Extract the [x, y] coordinate from the center of the cell holding the provided text.  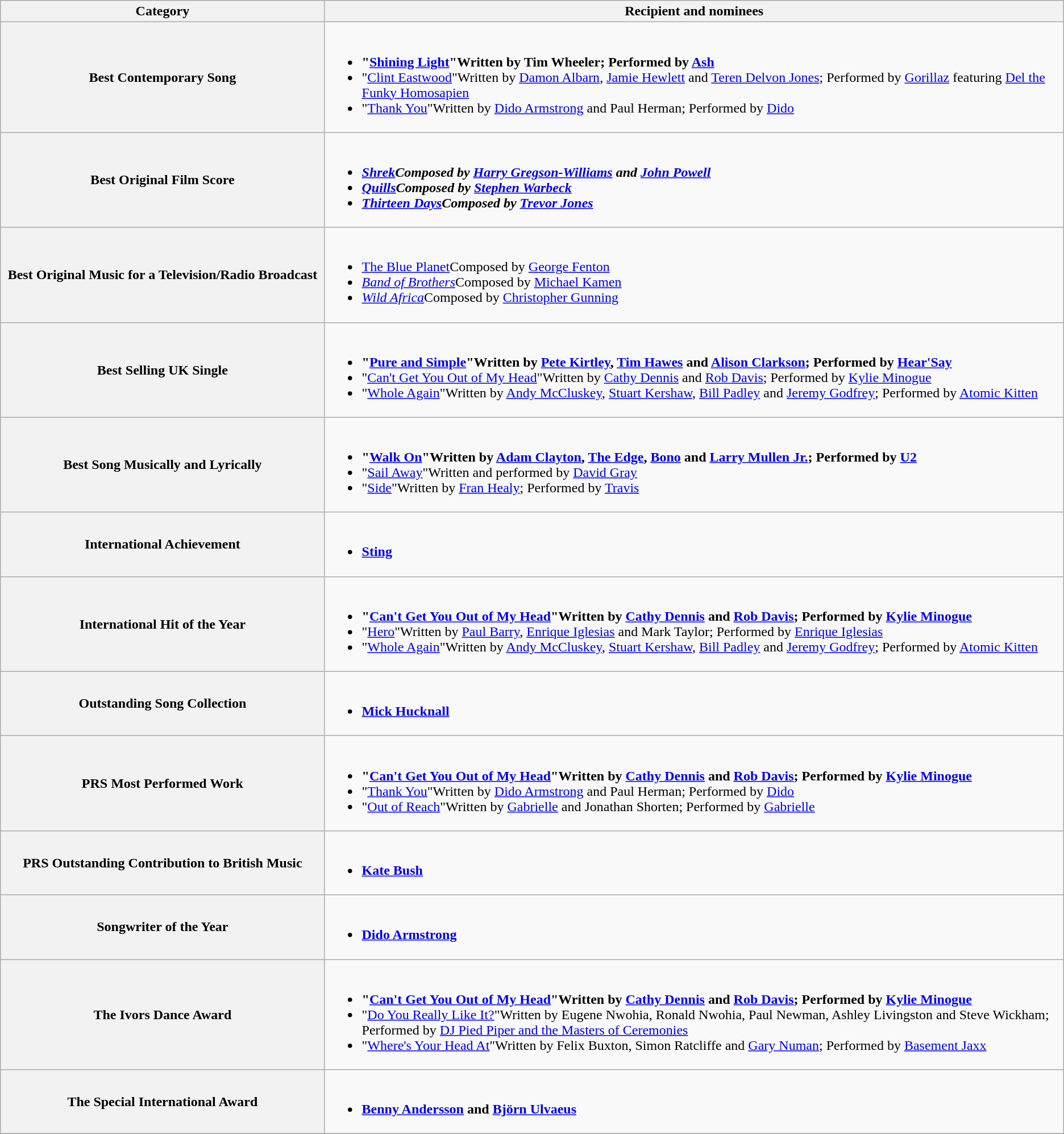
International Hit of the Year [163, 624]
The Ivors Dance Award [163, 1015]
Outstanding Song Collection [163, 704]
ShrekComposed by Harry Gregson-Williams and John PowellQuillsComposed by Stephen WarbeckThirteen DaysComposed by Trevor Jones [694, 180]
Dido Armstrong [694, 927]
Sting [694, 545]
Best Contemporary Song [163, 77]
The Special International Award [163, 1102]
Best Original Film Score [163, 180]
Mick Hucknall [694, 704]
PRS Most Performed Work [163, 783]
Category [163, 11]
Songwriter of the Year [163, 927]
Recipient and nominees [694, 11]
Best Selling UK Single [163, 369]
The Blue PlanetComposed by George FentonBand of BrothersComposed by Michael KamenWild AfricaComposed by Christopher Gunning [694, 275]
International Achievement [163, 545]
Best Song Musically and Lyrically [163, 465]
Kate Bush [694, 863]
PRS Outstanding Contribution to British Music [163, 863]
Best Original Music for a Television/Radio Broadcast [163, 275]
Benny Andersson and Björn Ulvaeus [694, 1102]
